Detect which cell encompasses the target text, then output its [x, y] center coordinate. 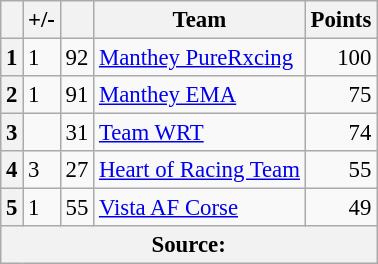
49 [340, 208]
Manthey EMA [200, 95]
Vista AF Corse [200, 208]
74 [340, 133]
27 [76, 170]
2 [12, 95]
92 [76, 58]
+/- [42, 20]
31 [76, 133]
Points [340, 20]
4 [12, 170]
Source: [189, 245]
Manthey PureRxcing [200, 58]
Team [200, 20]
91 [76, 95]
75 [340, 95]
Heart of Racing Team [200, 170]
100 [340, 58]
Team WRT [200, 133]
5 [12, 208]
